Extract the (X, Y) coordinate from the center of the cell holding the provided text.  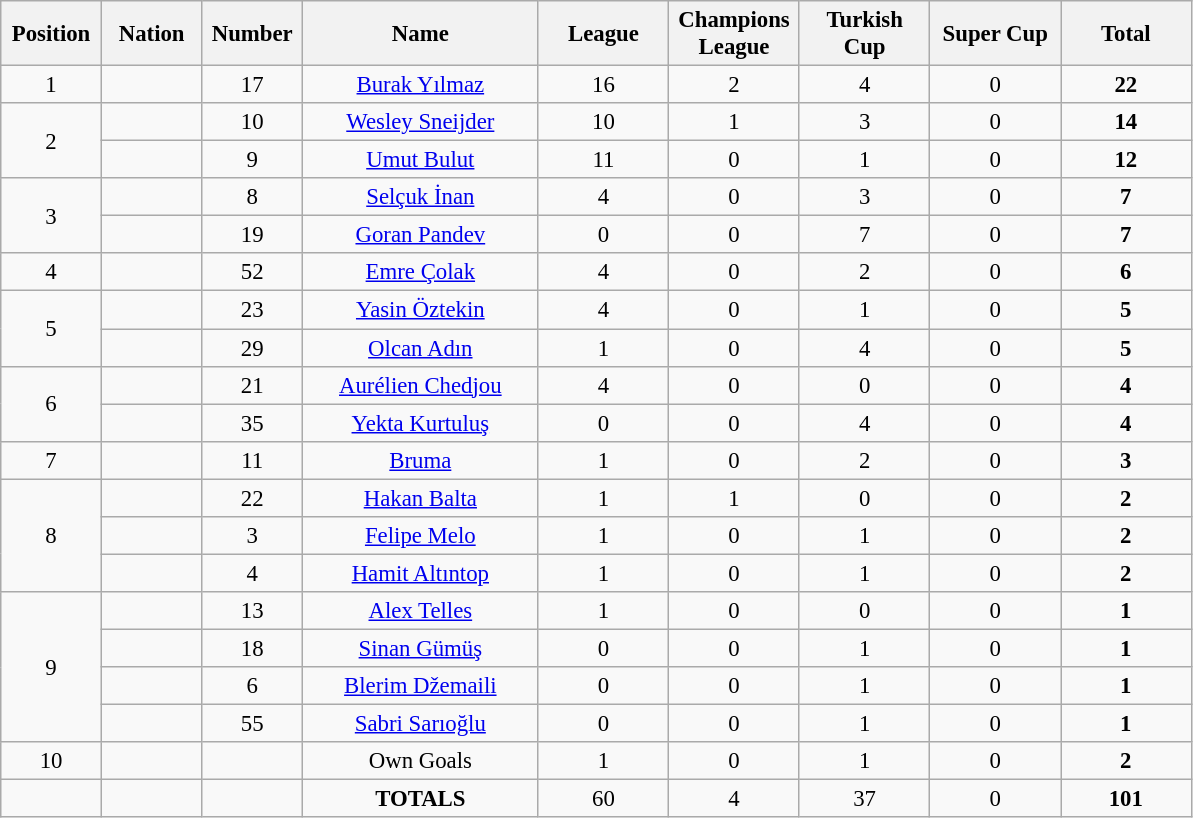
29 (252, 348)
Blerim Džemaili (421, 686)
Emre Çolak (421, 273)
18 (252, 648)
Alex Telles (421, 611)
Turkish Cup (864, 34)
Super Cup (996, 34)
Felipe Melo (421, 536)
52 (252, 273)
Yekta Kurtuluş (421, 423)
14 (1126, 122)
Champions League (734, 34)
Hamit Altıntop (421, 573)
Umut Bulut (421, 160)
Position (52, 34)
Wesley Sneijder (421, 122)
23 (252, 310)
TOTALS (421, 799)
60 (604, 799)
Number (252, 34)
Yasin Öztekin (421, 310)
Nation (152, 34)
Total (1126, 34)
21 (252, 385)
17 (252, 85)
35 (252, 423)
37 (864, 799)
League (604, 34)
101 (1126, 799)
55 (252, 724)
Goran Pandev (421, 235)
16 (604, 85)
Own Goals (421, 761)
19 (252, 235)
Sinan Gümüş (421, 648)
Sabri Sarıoğlu (421, 724)
Hakan Balta (421, 498)
Aurélien Chedjou (421, 385)
13 (252, 611)
Bruma (421, 460)
Name (421, 34)
Burak Yılmaz (421, 85)
Selçuk İnan (421, 197)
Olcan Adın (421, 348)
12 (1126, 160)
